For the text-containing cell, return its midpoint in [X, Y] coordinate format. 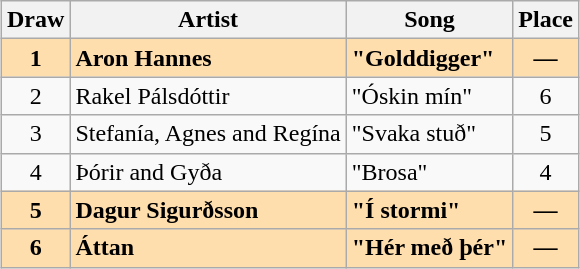
Artist [208, 20]
Song [430, 20]
"Brosa" [430, 172]
Rakel Pálsdóttir [208, 96]
"Svaka stuð" [430, 134]
Aron Hannes [208, 58]
3 [36, 134]
"Óskin mín" [430, 96]
"Golddigger" [430, 58]
Place [546, 20]
Áttan [208, 248]
Draw [36, 20]
"Í stormi" [430, 210]
Þórir and Gyða [208, 172]
Dagur Sigurðsson [208, 210]
Stefanía, Agnes and Regína [208, 134]
2 [36, 96]
"Hér með þér" [430, 248]
1 [36, 58]
